Pinpoint the cell where the given text exists, returning its (x, y) midpoint coordinate. 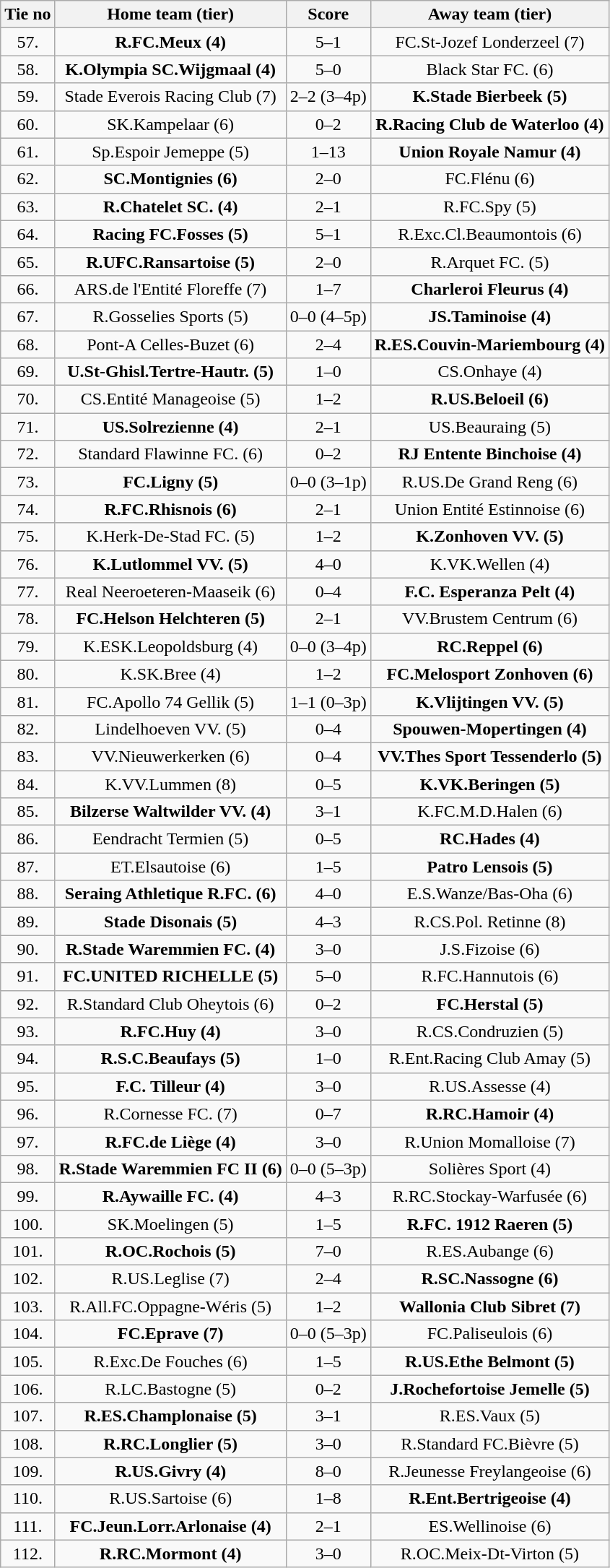
Pont-A Celles-Buzet (6) (170, 345)
R.RC.Stockay-Warfusée (6) (489, 1196)
R.US.Leglise (7) (170, 1279)
R.US.Givry (4) (170, 1471)
81. (27, 701)
78. (27, 619)
R.Aywaille FC. (4) (170, 1196)
K.VV.Lummen (8) (170, 784)
88. (27, 894)
107. (27, 1416)
FC.St-Jozef Londerzeel (7) (489, 42)
0–7 (328, 1114)
74. (27, 509)
US.Beauraing (5) (489, 427)
R.OC.Rochois (5) (170, 1252)
57. (27, 42)
Bilzerse Waltwilder VV. (4) (170, 812)
FC.Ligny (5) (170, 482)
Racing FC.Fosses (5) (170, 234)
Union Royale Namur (4) (489, 152)
R.Standard FC.Bièvre (5) (489, 1444)
65. (27, 261)
R.Chatelet SC. (4) (170, 207)
R.OC.Meix-Dt-Virton (5) (489, 1554)
Seraing Athletique R.FC. (6) (170, 894)
F.C. Tilleur (4) (170, 1086)
R.ES.Aubange (6) (489, 1252)
86. (27, 839)
R.UFC.Ransartoise (5) (170, 261)
RC.Reppel (6) (489, 646)
83. (27, 756)
1–1 (0–3p) (328, 701)
99. (27, 1196)
92. (27, 1004)
K.FC.M.D.Halen (6) (489, 812)
K.Lutlommel VV. (5) (170, 564)
R.SC.Nassogne (6) (489, 1279)
SK.Moelingen (5) (170, 1224)
1–8 (328, 1499)
Wallonia Club Sibret (7) (489, 1307)
93. (27, 1031)
67. (27, 316)
82. (27, 729)
0–0 (3–4p) (328, 646)
79. (27, 646)
109. (27, 1471)
Real Neeroeteren-Maaseik (6) (170, 592)
R.Ent.Racing Club Amay (5) (489, 1059)
K.Stade Bierbeek (5) (489, 97)
Black Star FC. (6) (489, 69)
0–0 (3–1p) (328, 482)
ES.Wellinoise (6) (489, 1526)
R.FC.Huy (4) (170, 1031)
Tie no (27, 14)
E.S.Wanze/Bas-Oha (6) (489, 894)
FC.Herstal (5) (489, 1004)
75. (27, 537)
ET.Elsautoise (6) (170, 867)
66. (27, 289)
R.LC.Bastogne (5) (170, 1389)
102. (27, 1279)
K.ESK.Leopoldsburg (4) (170, 646)
8–0 (328, 1471)
100. (27, 1224)
US.Solrezienne (4) (170, 427)
91. (27, 976)
Patro Lensois (5) (489, 867)
60. (27, 124)
R.CS.Condruzien (5) (489, 1031)
2–2 (3–4p) (328, 97)
R.Exc.De Fouches (6) (170, 1361)
R.Cornesse FC. (7) (170, 1114)
K.Zonhoven VV. (5) (489, 537)
64. (27, 234)
R.FC.Meux (4) (170, 42)
CS.Entité Manageoise (5) (170, 399)
103. (27, 1307)
Charleroi Fleurus (4) (489, 289)
R.US.Beloeil (6) (489, 399)
77. (27, 592)
89. (27, 922)
SC.Montignies (6) (170, 179)
94. (27, 1059)
105. (27, 1361)
72. (27, 454)
Stade Everois Racing Club (7) (170, 97)
108. (27, 1444)
K.SK.Bree (4) (170, 674)
VV.Thes Sport Tessenderlo (5) (489, 756)
R.All.FC.Oppagne-Wéris (5) (170, 1307)
R.ES.Champlonaise (5) (170, 1416)
K.Herk-De-Stad FC. (5) (170, 537)
R.FC.Hannutois (6) (489, 976)
76. (27, 564)
R.Union Momalloise (7) (489, 1141)
R.FC.Rhisnois (6) (170, 509)
71. (27, 427)
ARS.de l'Entité Floreffe (7) (170, 289)
FC.Paliseulois (6) (489, 1334)
R.US.Assesse (4) (489, 1086)
62. (27, 179)
112. (27, 1554)
R.FC.de Liège (4) (170, 1141)
R.S.C.Beaufays (5) (170, 1059)
Stade Disonais (5) (170, 922)
R.RC.Longlier (5) (170, 1444)
R.Standard Club Oheytois (6) (170, 1004)
96. (27, 1114)
7–0 (328, 1252)
R.FC. 1912 Raeren (5) (489, 1224)
R.FC.Spy (5) (489, 207)
1–13 (328, 152)
90. (27, 949)
SK.Kampelaar (6) (170, 124)
73. (27, 482)
K.VK.Wellen (4) (489, 564)
FC.Melosport Zonhoven (6) (489, 674)
84. (27, 784)
F.C. Esperanza Pelt (4) (489, 592)
Eendracht Termien (5) (170, 839)
R.RC.Hamoir (4) (489, 1114)
87. (27, 867)
68. (27, 345)
59. (27, 97)
FC.Flénu (6) (489, 179)
Spouwen-Mopertingen (4) (489, 729)
Union Entité Estinnoise (6) (489, 509)
110. (27, 1499)
R.Stade Waremmien FC. (4) (170, 949)
Solières Sport (4) (489, 1169)
1–7 (328, 289)
58. (27, 69)
J.Rochefortoise Jemelle (5) (489, 1389)
K.Vlijtingen VV. (5) (489, 701)
111. (27, 1526)
63. (27, 207)
K.VK.Beringen (5) (489, 784)
Standard Flawinne FC. (6) (170, 454)
101. (27, 1252)
Away team (tier) (489, 14)
RJ Entente Binchoise (4) (489, 454)
Lindelhoeven VV. (5) (170, 729)
R.ES.Vaux (5) (489, 1416)
R.ES.Couvin-Mariembourg (4) (489, 345)
FC.UNITED RICHELLE (5) (170, 976)
R.RC.Mormont (4) (170, 1554)
U.St-Ghisl.Tertre-Hautr. (5) (170, 372)
Home team (tier) (170, 14)
104. (27, 1334)
R.Jeunesse Freylangeoise (6) (489, 1471)
JS.Taminoise (4) (489, 316)
95. (27, 1086)
CS.Onhaye (4) (489, 372)
85. (27, 812)
R.Exc.Cl.Beaumontois (6) (489, 234)
R.US.Sartoise (6) (170, 1499)
R.US.De Grand Reng (6) (489, 482)
70. (27, 399)
0–0 (4–5p) (328, 316)
Score (328, 14)
98. (27, 1169)
80. (27, 674)
R.CS.Pol. Retinne (8) (489, 922)
69. (27, 372)
R.US.Ethe Belmont (5) (489, 1361)
K.Olympia SC.Wijgmaal (4) (170, 69)
R.Arquet FC. (5) (489, 261)
R.Racing Club de Waterloo (4) (489, 124)
97. (27, 1141)
FC.Jeun.Lorr.Arlonaise (4) (170, 1526)
FC.Eprave (7) (170, 1334)
FC.Helson Helchteren (5) (170, 619)
RC.Hades (4) (489, 839)
106. (27, 1389)
R.Stade Waremmien FC II (6) (170, 1169)
J.S.Fizoise (6) (489, 949)
VV.Nieuwerkerken (6) (170, 756)
Sp.Espoir Jemeppe (5) (170, 152)
R.Ent.Bertrigeoise (4) (489, 1499)
R.Gosselies Sports (5) (170, 316)
VV.Brustem Centrum (6) (489, 619)
FC.Apollo 74 Gellik (5) (170, 701)
61. (27, 152)
